Output the (x, y) coordinate of the center of the cell containing the given text.  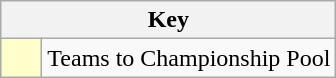
Teams to Championship Pool (189, 58)
Key (168, 20)
